From the cell containing the given text, extract its center point as [x, y] coordinate. 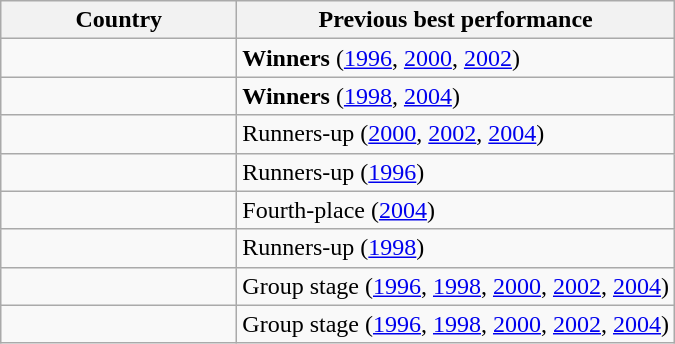
Runners-up (2000, 2002, 2004) [456, 134]
Fourth-place (2004) [456, 210]
Runners-up (1996) [456, 172]
Winners (1996, 2000, 2002) [456, 58]
Runners-up (1998) [456, 248]
Country [119, 20]
Winners (1998, 2004) [456, 96]
Previous best performance [456, 20]
